Scan for the cell matching the given text and deliver its (x, y) coordinate at center. 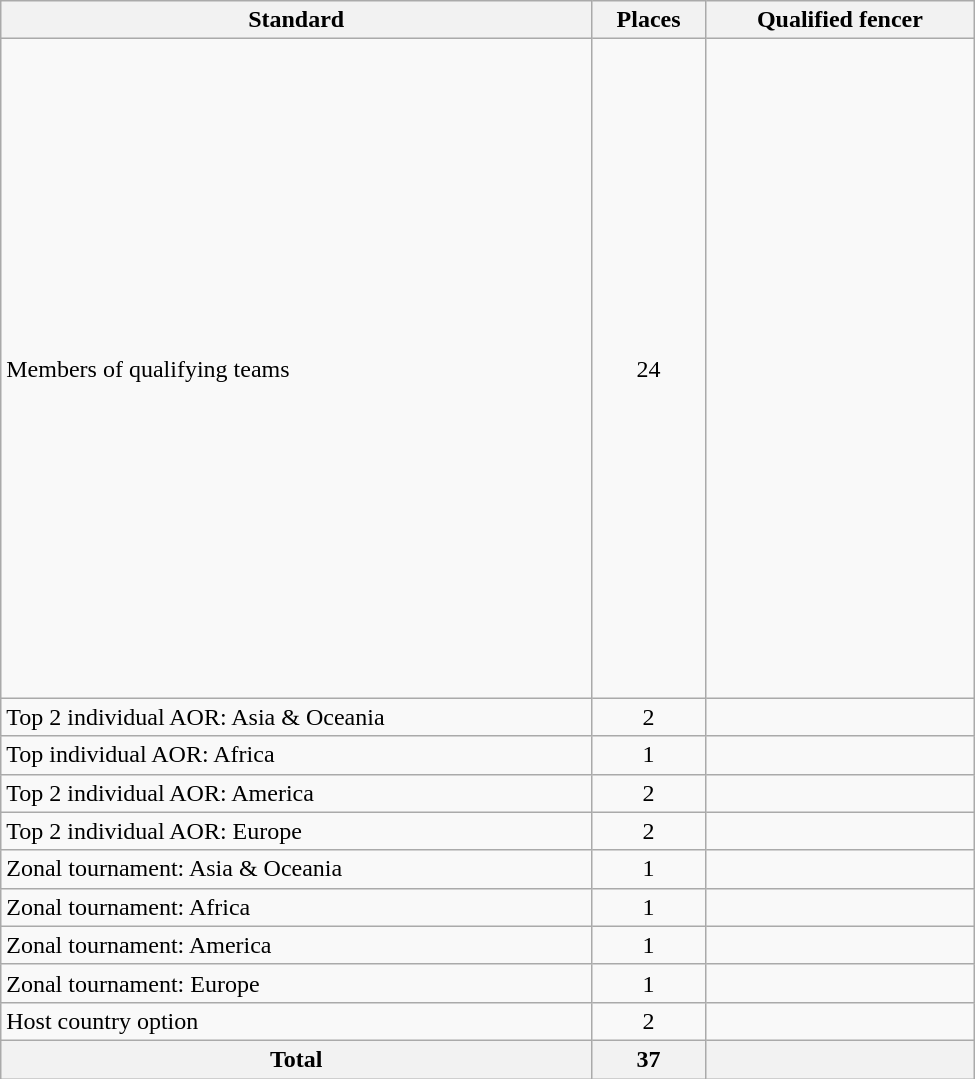
24 (649, 368)
Standard (296, 20)
Top individual AOR: Africa (296, 755)
Zonal tournament: America (296, 945)
Zonal tournament: Europe (296, 983)
37 (649, 1059)
Top 2 individual AOR: Asia & Oceania (296, 717)
Host country option (296, 1021)
Qualified fencer (840, 20)
Members of qualifying teams (296, 368)
Zonal tournament: Africa (296, 907)
Zonal tournament: Asia & Oceania (296, 869)
Top 2 individual AOR: Europe (296, 831)
Top 2 individual AOR: America (296, 793)
Places (649, 20)
Total (296, 1059)
